Search for the cell housing the specified text and yield its (x, y) center coordinate. 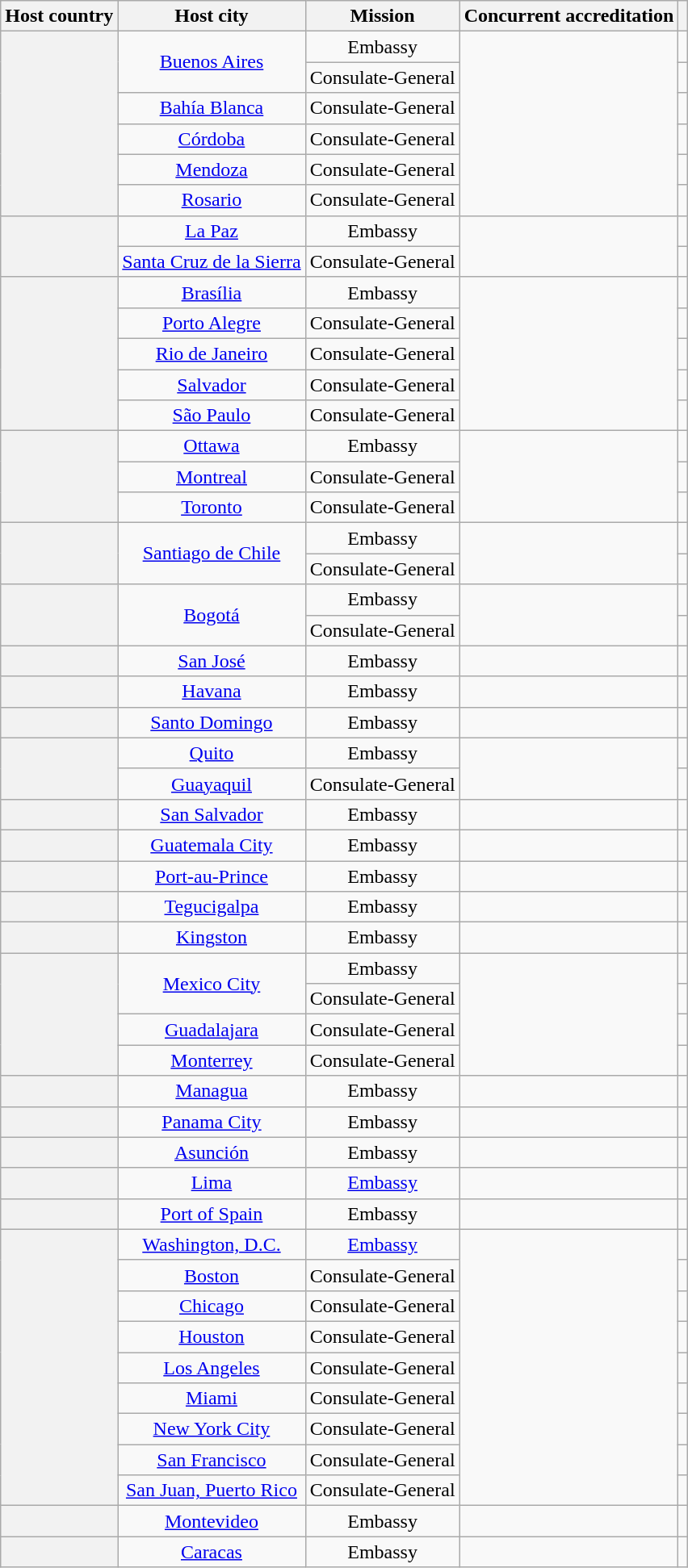
Monterrey (212, 1060)
La Paz (212, 231)
Santo Domingo (212, 722)
Córdoba (212, 139)
Caracas (212, 1552)
Havana (212, 692)
Washington, D.C. (212, 1244)
San José (212, 661)
Asunción (212, 1152)
Guadalajara (212, 1030)
Quito (212, 753)
Managua (212, 1091)
Montreal (212, 477)
Concurrent accreditation (568, 16)
Houston (212, 1336)
Lima (212, 1183)
Port of Spain (212, 1214)
Rio de Janeiro (212, 353)
Bogotá (212, 615)
São Paulo (212, 416)
Mexico City (212, 984)
San Juan, Puerto Rico (212, 1491)
Salvador (212, 385)
Port-au-Prince (212, 876)
New York City (212, 1429)
Toronto (212, 508)
Mendoza (212, 169)
Chicago (212, 1306)
Boston (212, 1275)
Rosario (212, 200)
Ottawa (212, 446)
Santiago de Chile (212, 554)
Porto Alegre (212, 323)
Mission (383, 16)
Montevideo (212, 1521)
Buenos Aires (212, 62)
Host city (212, 16)
Panama City (212, 1122)
Guatemala City (212, 845)
Santa Cruz de la Sierra (212, 261)
San Salvador (212, 814)
Host country (60, 16)
Kingston (212, 938)
Miami (212, 1399)
Guayaquil (212, 784)
Los Angeles (212, 1368)
Bahía Blanca (212, 108)
Brasília (212, 292)
San Francisco (212, 1460)
Tegucigalpa (212, 907)
